Output the (x, y) coordinate of the center of the cell containing the given text.  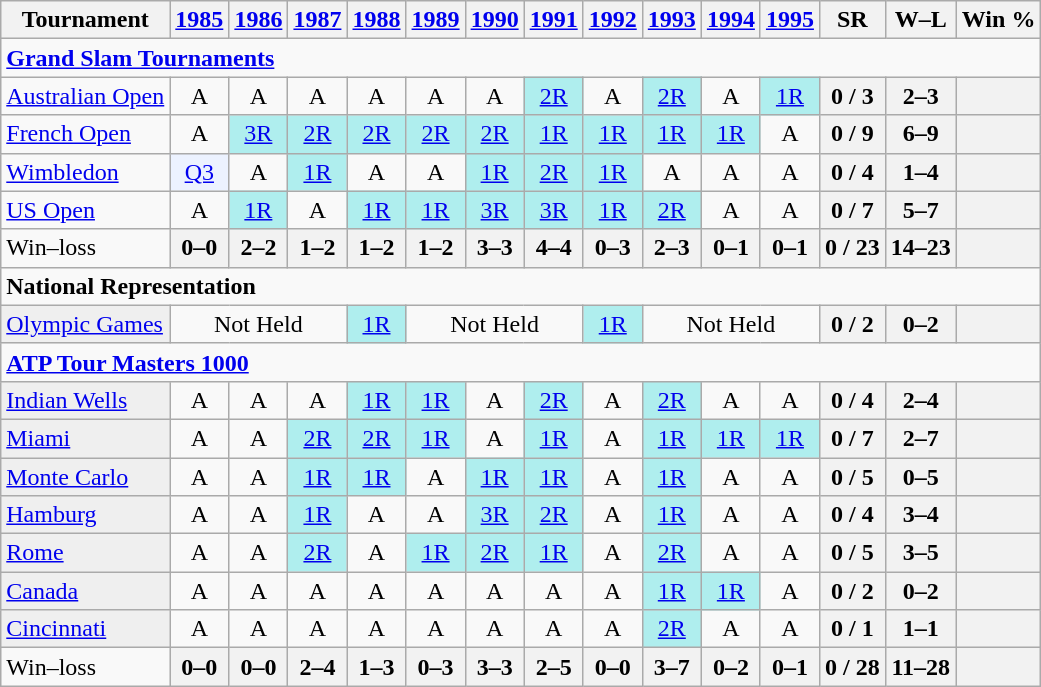
SR (852, 20)
Monte Carlo (86, 477)
3–7 (672, 667)
11–28 (920, 667)
1991 (554, 20)
ATP Tour Masters 1000 (521, 362)
US Open (86, 210)
1994 (730, 20)
Tournament (86, 20)
2–5 (554, 667)
Canada (86, 591)
1995 (790, 20)
Cincinnati (86, 629)
French Open (86, 134)
Rome (86, 553)
0 / 23 (852, 248)
1993 (672, 20)
1–4 (920, 172)
2–2 (258, 248)
Grand Slam Tournaments (521, 58)
1987 (318, 20)
1–3 (376, 667)
Indian Wells (86, 400)
1–1 (920, 629)
3–4 (920, 515)
Win % (998, 20)
1988 (376, 20)
0 / 3 (852, 96)
0–5 (920, 477)
0 / 28 (852, 667)
Hamburg (86, 515)
Olympic Games (86, 324)
3–5 (920, 553)
W–L (920, 20)
Australian Open (86, 96)
1989 (436, 20)
1992 (612, 20)
Miami (86, 438)
0 / 9 (852, 134)
14–23 (920, 248)
4–4 (554, 248)
5–7 (920, 210)
1990 (494, 20)
1986 (258, 20)
1985 (200, 20)
6–9 (920, 134)
Q3 (200, 172)
0 / 1 (852, 629)
2–7 (920, 438)
Wimbledon (86, 172)
National Representation (521, 286)
